Capture the cell that displays the provided text and extract its [x, y] central coordinate. 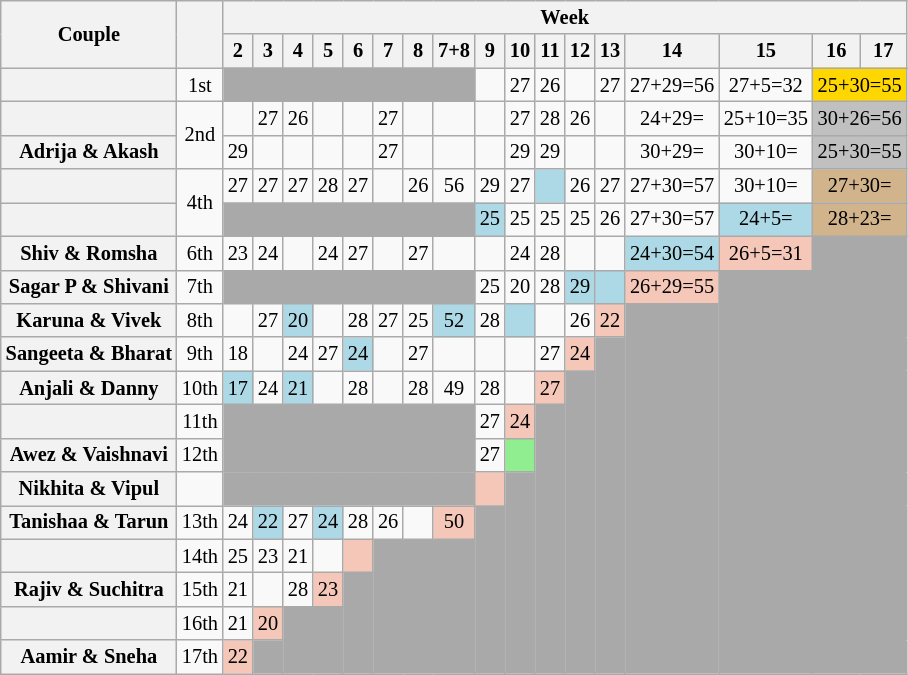
11 [550, 51]
12th [200, 455]
14th [200, 556]
30+26=56 [860, 118]
24+30=54 [672, 253]
7+8 [454, 51]
Tanishaa & Tarun [89, 522]
15 [766, 51]
4th [200, 202]
17th [200, 657]
52 [454, 320]
Sagar P & Shivani [89, 287]
50 [454, 522]
13 [610, 51]
24+29= [672, 118]
15th [200, 589]
8th [200, 320]
11th [200, 421]
24+5= [766, 219]
Week [565, 17]
10th [200, 388]
30+29= [672, 152]
Adrija & Akash [89, 152]
18 [238, 354]
9 [490, 51]
26+29=55 [672, 287]
Couple [89, 34]
28+23= [860, 219]
Sangeeta & Bharat [89, 354]
56 [454, 186]
26+5=31 [766, 253]
16 [836, 51]
6th [200, 253]
7th [200, 287]
2nd [200, 134]
Karuna & Vivek [89, 320]
Anjali & Danny [89, 388]
16th [200, 623]
2 [238, 51]
4 [298, 51]
5 [328, 51]
1st [200, 85]
27+5=32 [766, 85]
10 [520, 51]
Nikhita & Vipul [89, 489]
13th [200, 522]
8 [418, 51]
Shiv & Romsha [89, 253]
27+30= [860, 186]
9th [200, 354]
Rajiv & Suchitra [89, 589]
3 [268, 51]
27+29=56 [672, 85]
Aamir & Sneha [89, 657]
14 [672, 51]
12 [580, 51]
49 [454, 388]
25+10=35 [766, 118]
7 [388, 51]
6 [358, 51]
Awez & Vaishnavi [89, 455]
